Determine the (x, y) coordinate at the center of the cell enclosing the given text.  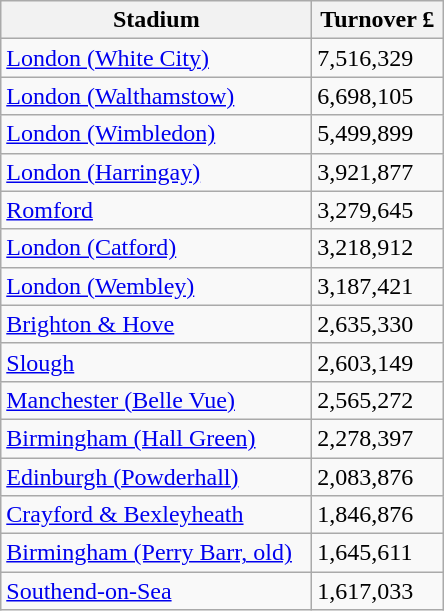
Birmingham (Hall Green) (156, 438)
3,921,877 (378, 172)
Birmingham (Perry Barr, old) (156, 553)
6,698,105 (378, 96)
7,516,329 (378, 58)
Romford (156, 210)
Southend-on-Sea (156, 591)
1,645,611 (378, 553)
2,083,876 (378, 477)
Crayford & Bexleyheath (156, 515)
3,279,645 (378, 210)
1,846,876 (378, 515)
2,635,330 (378, 324)
2,603,149 (378, 362)
London (Harringay) (156, 172)
Manchester (Belle Vue) (156, 400)
2,278,397 (378, 438)
Turnover £ (378, 20)
London (Wembley) (156, 286)
3,187,421 (378, 286)
3,218,912 (378, 248)
London (Wimbledon) (156, 134)
London (White City) (156, 58)
5,499,899 (378, 134)
Slough (156, 362)
Brighton & Hove (156, 324)
1,617,033 (378, 591)
Edinburgh (Powderhall) (156, 477)
Stadium (156, 20)
London (Walthamstow) (156, 96)
London (Catford) (156, 248)
2,565,272 (378, 400)
